Determine the [X, Y] coordinate at the center of the cell enclosing the given text.  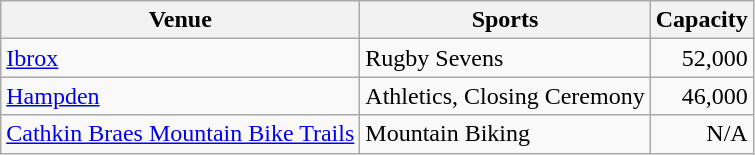
Capacity [702, 20]
Ibrox [180, 58]
Athletics, Closing Ceremony [505, 96]
Mountain Biking [505, 134]
46,000 [702, 96]
Rugby Sevens [505, 58]
Cathkin Braes Mountain Bike Trails [180, 134]
52,000 [702, 58]
Sports [505, 20]
N/A [702, 134]
Hampden [180, 96]
Venue [180, 20]
